Find where the given text appears and provide that cell's center as [X, Y] coordinate. 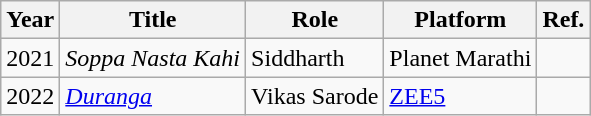
Year [30, 20]
Planet Marathi [460, 58]
2022 [30, 96]
Vikas Sarode [315, 96]
Siddharth [315, 58]
Title [153, 20]
ZEE5 [460, 96]
Soppa Nasta Kahi [153, 58]
Role [315, 20]
Duranga [153, 96]
2021 [30, 58]
Platform [460, 20]
Ref. [564, 20]
